Locate the cell with the specified text and output its [X, Y] center coordinate. 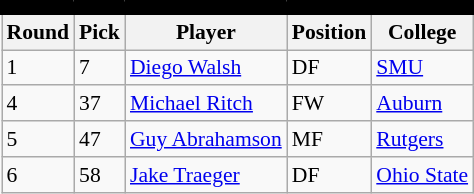
SMU [422, 68]
Jake Traeger [206, 175]
Player [206, 32]
Position [329, 32]
Diego Walsh [206, 68]
Pick [100, 32]
College [422, 32]
7 [100, 68]
1 [38, 68]
5 [38, 139]
4 [38, 104]
Ohio State [422, 175]
Guy Abrahamson [206, 139]
Rutgers [422, 139]
Michael Ritch [206, 104]
MF [329, 139]
58 [100, 175]
FW [329, 104]
6 [38, 175]
47 [100, 139]
37 [100, 104]
Auburn [422, 104]
Round [38, 32]
